Find where the given text appears and provide that cell's center as [x, y] coordinate. 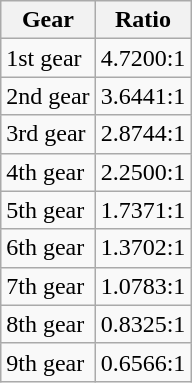
8th gear [48, 324]
4th gear [48, 172]
Gear [48, 20]
0.8325:1 [143, 324]
2nd gear [48, 96]
3.6441:1 [143, 96]
9th gear [48, 362]
1st gear [48, 58]
6th gear [48, 248]
1.0783:1 [143, 286]
7th gear [48, 286]
Ratio [143, 20]
1.3702:1 [143, 248]
5th gear [48, 210]
2.8744:1 [143, 134]
0.6566:1 [143, 362]
3rd gear [48, 134]
4.7200:1 [143, 58]
1.7371:1 [143, 210]
2.2500:1 [143, 172]
